Pinpoint the cell where the given text exists, returning its [X, Y] midpoint coordinate. 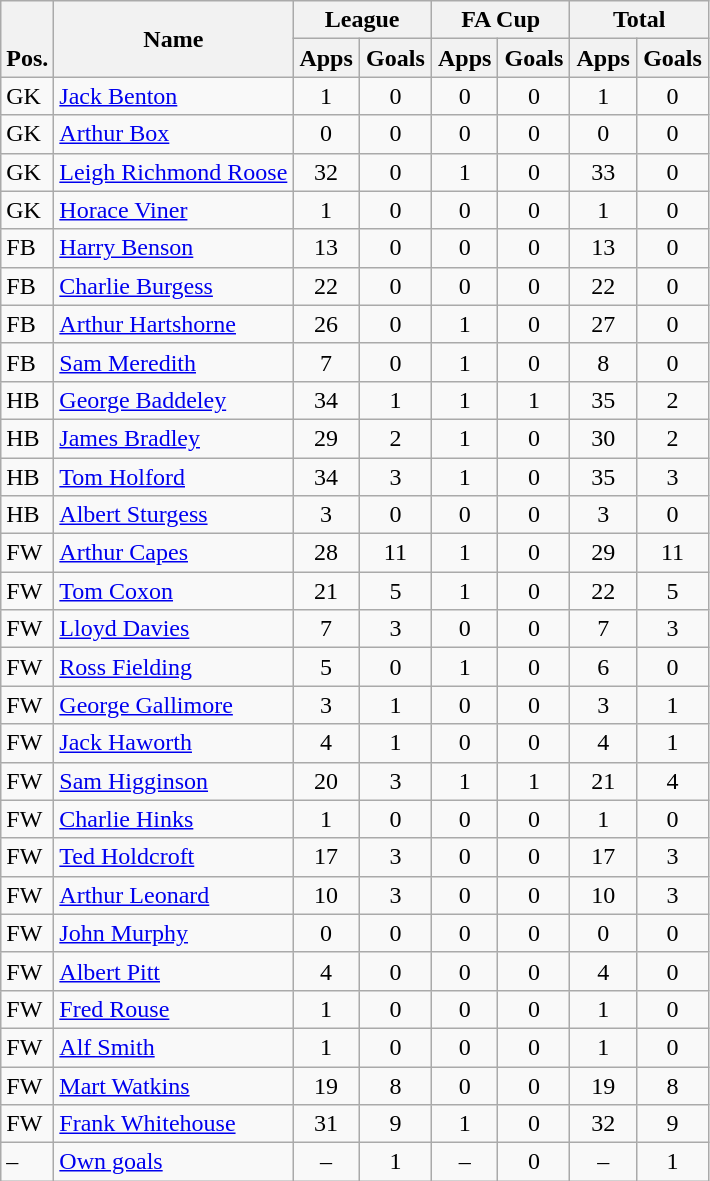
Jack Haworth [174, 743]
Albert Pitt [174, 971]
Harry Benson [174, 248]
Ted Holdcroft [174, 857]
Fred Rouse [174, 1009]
6 [604, 667]
Sam Higginson [174, 781]
Arthur Hartshorne [174, 324]
33 [604, 172]
26 [326, 324]
Horace Viner [174, 210]
27 [604, 324]
George Gallimore [174, 705]
Lloyd Davies [174, 629]
Tom Holford [174, 477]
Jack Benton [174, 96]
Ross Fielding [174, 667]
Sam Meredith [174, 362]
James Bradley [174, 438]
Mart Watkins [174, 1085]
Total [640, 20]
28 [326, 553]
30 [604, 438]
Leigh Richmond Roose [174, 172]
20 [326, 781]
Tom Coxon [174, 591]
Frank Whitehouse [174, 1124]
Arthur Leonard [174, 895]
Pos. [28, 39]
John Murphy [174, 933]
FA Cup [500, 20]
George Baddeley [174, 400]
Arthur Capes [174, 553]
Albert Sturgess [174, 515]
Name [174, 39]
Charlie Burgess [174, 286]
Alf Smith [174, 1047]
Own goals [174, 1162]
Charlie Hinks [174, 819]
Arthur Box [174, 134]
League [362, 20]
31 [326, 1124]
